Capture the cell that displays the provided text and extract its (X, Y) central coordinate. 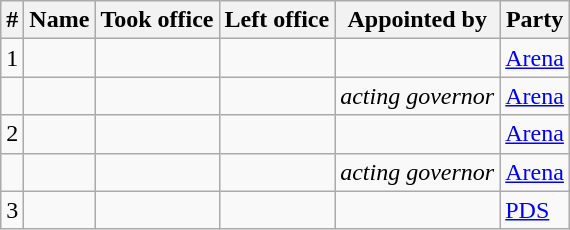
1 (12, 58)
Party (535, 20)
Left office (277, 20)
2 (12, 134)
# (12, 20)
PDS (535, 210)
3 (12, 210)
Appointed by (418, 20)
Name (60, 20)
Took office (157, 20)
